Capture the cell that displays the provided text and extract its [X, Y] central coordinate. 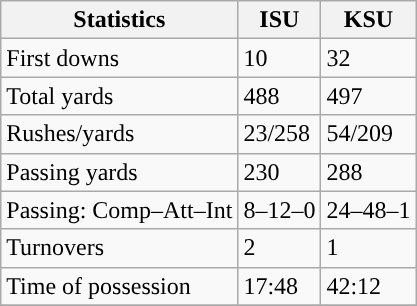
488 [280, 96]
ISU [280, 20]
2 [280, 248]
497 [368, 96]
24–48–1 [368, 210]
10 [280, 58]
17:48 [280, 286]
First downs [120, 58]
32 [368, 58]
Statistics [120, 20]
54/209 [368, 134]
Total yards [120, 96]
Turnovers [120, 248]
8–12–0 [280, 210]
Time of possession [120, 286]
KSU [368, 20]
Rushes/yards [120, 134]
42:12 [368, 286]
230 [280, 172]
Passing: Comp–Att–Int [120, 210]
288 [368, 172]
23/258 [280, 134]
1 [368, 248]
Passing yards [120, 172]
